Provide the (x, y) coordinate of the cell's center where the given text is located.  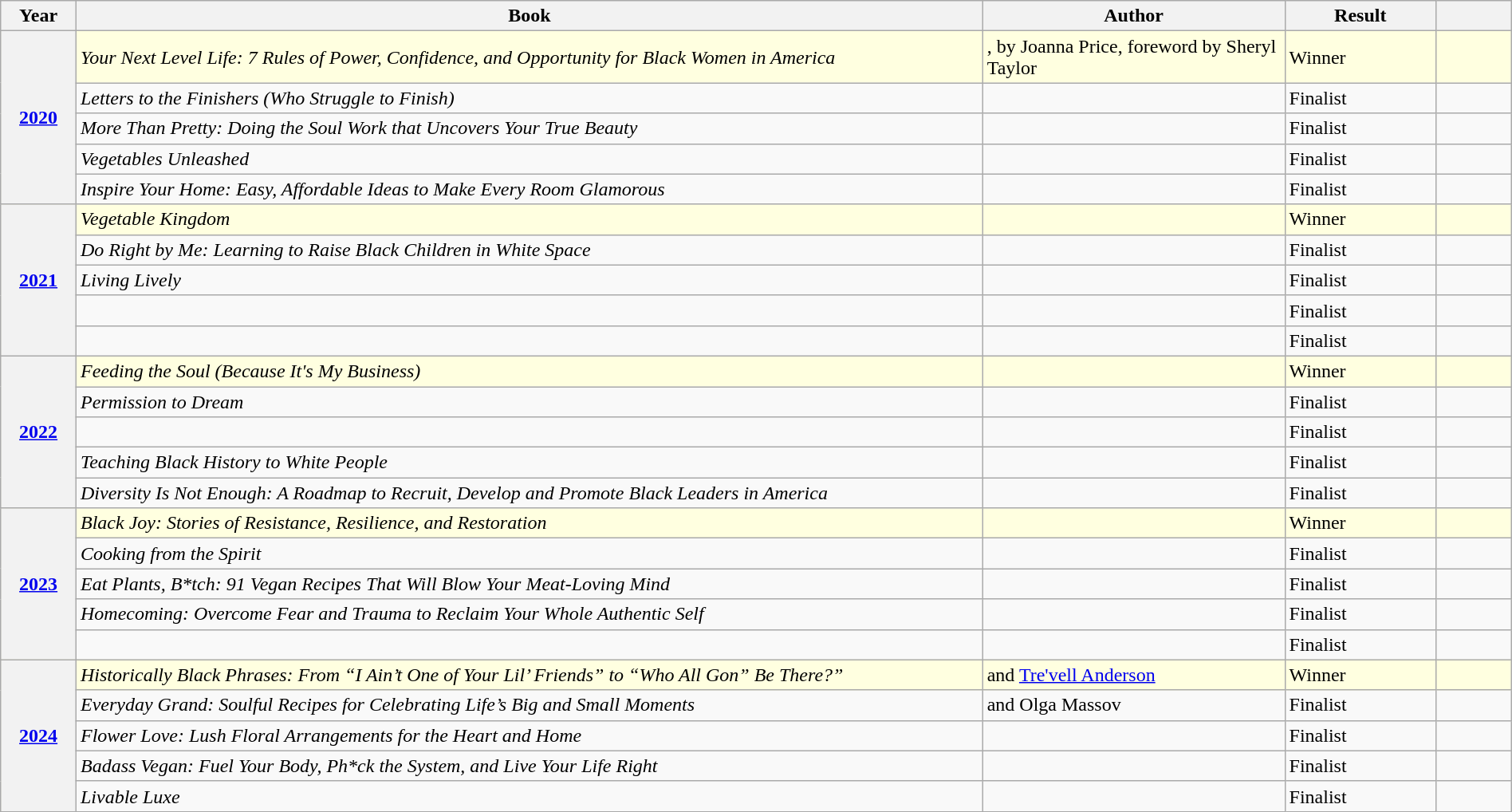
2021 (38, 280)
2024 (38, 735)
Living Lively (530, 280)
More Than Pretty: Doing the Soul Work that Uncovers Your True Beauty (530, 128)
2020 (38, 118)
Homecoming: Overcome Fear and Trauma to Reclaim Your Whole Authentic Self (530, 614)
2022 (38, 432)
Book (530, 16)
Vegetable Kingdom (530, 219)
2023 (38, 584)
Historically Black Phrases: From “I Ain’t One of Your Lil’ Friends” to “Who All Gon” Be There?” (530, 675)
Flower Love: Lush Floral Arrangements for the Heart and Home (530, 735)
Author (1134, 16)
Diversity Is Not Enough: A Roadmap to Recruit, Develop and Promote Black Leaders in America (530, 493)
Everyday Grand: Soulful Recipes for Celebrating Life’s Big and Small Moments (530, 705)
Your Next Level Life: 7 Rules of Power, Confidence, and Opportunity for Black Women in America (530, 57)
Black Joy: Stories of Resistance, Resilience, and Restoration (530, 523)
Badass Vegan: Fuel Your Body, Ph*ck the System, and Live Your Life Right (530, 766)
Vegetables Unleashed (530, 159)
Eat Plants, B*tch: 91 Vegan Recipes That Will Blow Your Meat-Loving Mind (530, 584)
and Tre'vell Anderson (1134, 675)
Livable Luxe (530, 796)
Cooking from the Spirit (530, 554)
and Olga Massov (1134, 705)
Inspire Your Home: Easy, Affordable Ideas to Make Every Room Glamorous (530, 189)
Permission to Dream (530, 401)
Do Right by Me: Learning to Raise Black Children in White Space (530, 250)
Letters to the Finishers (Who Struggle to Finish) (530, 98)
Teaching Black History to White People (530, 463)
, by Joanna Price, foreword by Sheryl Taylor (1134, 57)
Year (38, 16)
Feeding the Soul (Because It's My Business) (530, 371)
Result (1360, 16)
